Pinpoint the cell where the given text exists, returning its [x, y] midpoint coordinate. 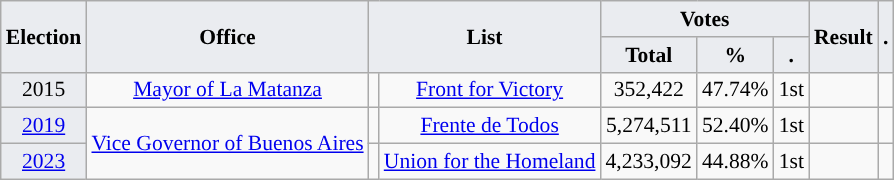
4,233,092 [648, 162]
Total [648, 55]
5,274,511 [648, 126]
352,422 [648, 90]
Mayor of La Matanza [227, 90]
2023 [44, 162]
Votes [704, 19]
44.88% [736, 162]
Union for the Homeland [490, 162]
Front for Victory [490, 90]
Vice Governor of Buenos Aires [227, 144]
% [736, 55]
52.40% [736, 126]
Election [44, 36]
List [485, 36]
47.74% [736, 90]
2015 [44, 90]
Frente de Todos [490, 126]
2019 [44, 126]
Office [227, 36]
Result [844, 36]
